Provide the [x, y] coordinate of the cell's center where the given text is located.  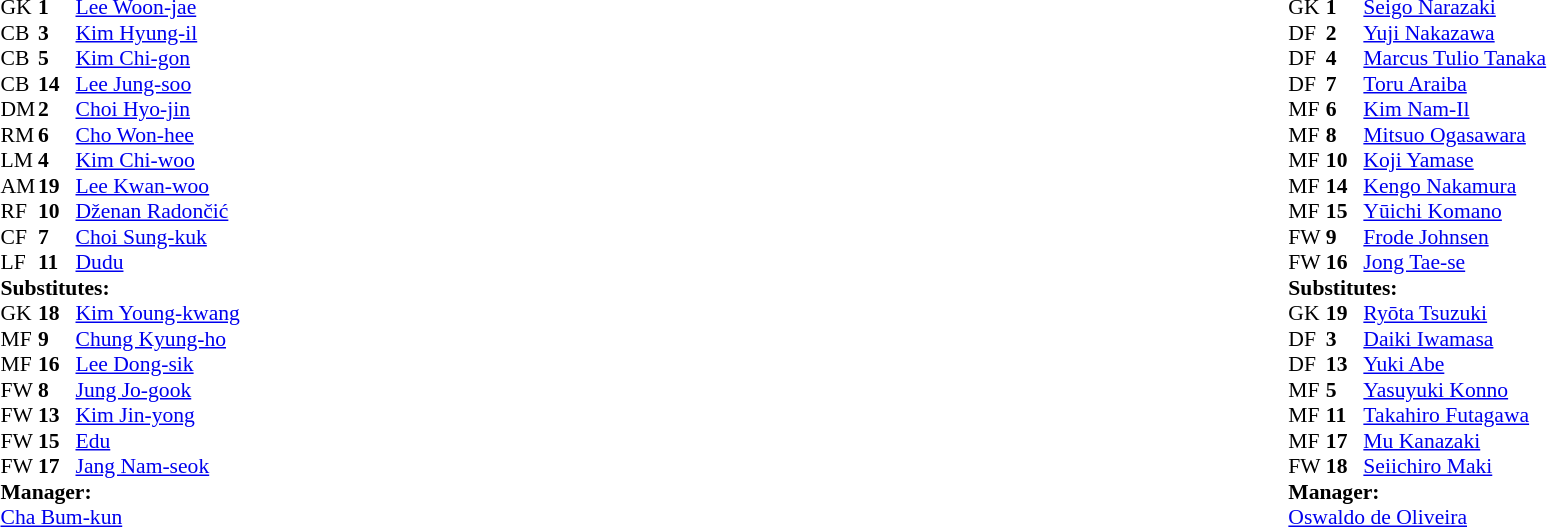
Mu Kanazaki [1454, 441]
LM [19, 161]
Yuji Nakazawa [1454, 33]
Lee Kwan-woo [158, 186]
Kim Jin-yong [158, 415]
Yasuyuki Konno [1454, 390]
DM [19, 109]
Edu [158, 441]
Kim Young-kwang [158, 313]
CF [19, 237]
LF [19, 263]
Mitsuo Ogasawara [1454, 135]
Dženan Radončić [158, 211]
Jong Tae-se [1454, 263]
AM [19, 186]
Daiki Iwamasa [1454, 339]
Kim Nam-Il [1454, 109]
Lee Jung-soo [158, 84]
Dudu [158, 263]
Koji Yamase [1454, 161]
Marcus Tulio Tanaka [1454, 59]
Seiichiro Maki [1454, 467]
Takahiro Futagawa [1454, 415]
Toru Araiba [1454, 84]
Choi Sung-kuk [158, 237]
Yūichi Komano [1454, 211]
Jang Nam-seok [158, 467]
Jung Jo-gook [158, 390]
Cho Won-hee [158, 135]
Lee Dong-sik [158, 365]
RF [19, 211]
Kim Chi-gon [158, 59]
Ryōta Tsuzuki [1454, 313]
Yuki Abe [1454, 365]
Kim Chi-woo [158, 161]
Kim Hyung-il [158, 33]
Frode Johnsen [1454, 237]
RM [19, 135]
Chung Kyung-ho [158, 339]
Kengo Nakamura [1454, 186]
Choi Hyo-jin [158, 109]
